Identify which cell holds the provided text, then report its [x, y] central coordinate. 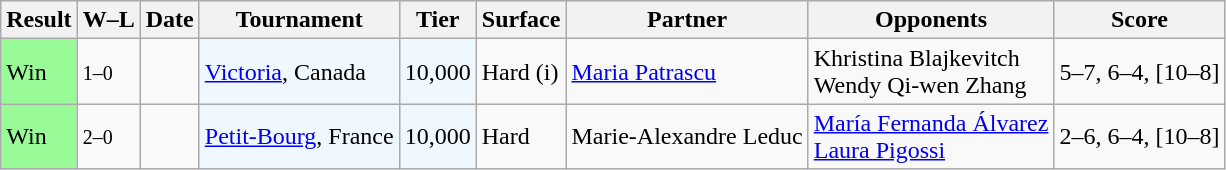
Date [170, 20]
Opponents [931, 20]
Hard [521, 136]
Maria Patrascu [687, 72]
2–6, 6–4, [10–8] [1140, 136]
Petit-Bourg, France [299, 136]
1–0 [108, 72]
María Fernanda Álvarez Laura Pigossi [931, 136]
Khristina Blajkevitch Wendy Qi-wen Zhang [931, 72]
Score [1140, 20]
Victoria, Canada [299, 72]
Result [39, 20]
Marie-Alexandre Leduc [687, 136]
W–L [108, 20]
Partner [687, 20]
Tournament [299, 20]
Surface [521, 20]
2–0 [108, 136]
5–7, 6–4, [10–8] [1140, 72]
Hard (i) [521, 72]
Tier [438, 20]
